Scan for the cell matching the given text and deliver its (X, Y) coordinate at center. 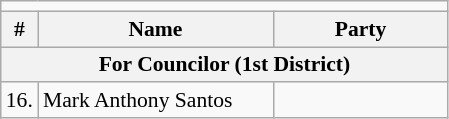
For Councilor (1st District) (224, 65)
Mark Anthony Santos (156, 101)
Name (156, 29)
16. (20, 101)
# (20, 29)
Party (360, 29)
